Search for the cell housing the specified text and yield its (X, Y) center coordinate. 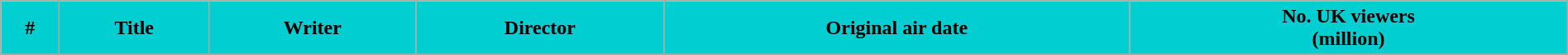
Writer (313, 28)
Original air date (896, 28)
# (30, 28)
Title (134, 28)
No. UK viewers(million) (1348, 28)
Director (540, 28)
